Extract the [X, Y] coordinate from the center of the cell holding the provided text.  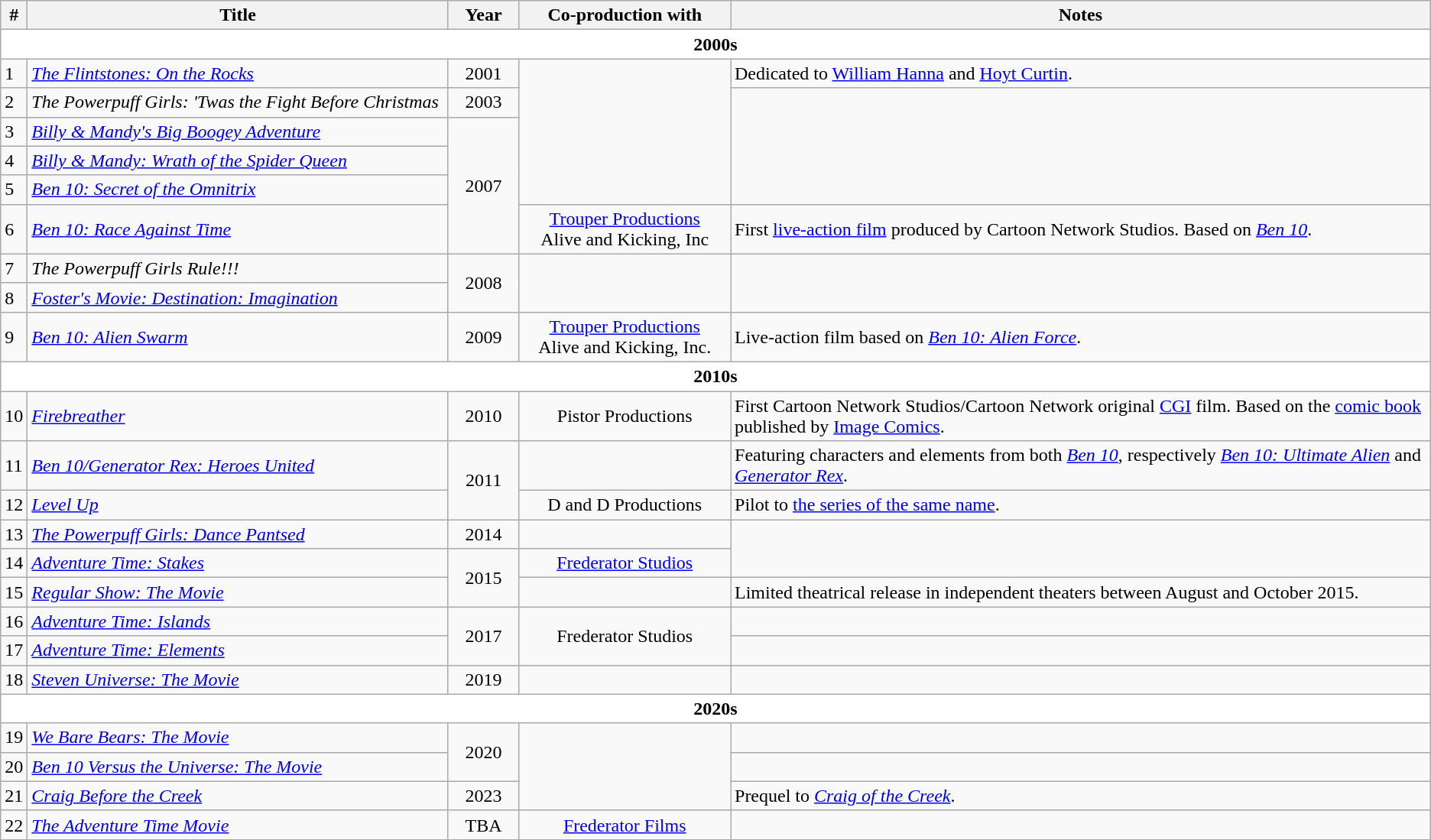
17 [14, 650]
We Bare Bears: The Movie [238, 738]
Craig Before the Creek [238, 796]
D and D Productions [625, 505]
13 [14, 534]
Firebreather [238, 416]
Level Up [238, 505]
Live-action film based on Ben 10: Alien Force. [1081, 336]
Title [238, 15]
Co-production with [625, 15]
2011 [483, 480]
The Powerpuff Girls: 'Twas the Fight Before Christmas [238, 102]
Adventure Time: Islands [238, 621]
2000s [715, 44]
Ben 10/Generator Rex: Heroes United [238, 466]
2009 [483, 336]
2023 [483, 796]
20 [14, 767]
2020 [483, 752]
Ben 10: Race Against Time [238, 229]
Pistor Productions [625, 416]
21 [14, 796]
TBA [483, 825]
Frederator Films [625, 825]
Ben 10 Versus the Universe: The Movie [238, 767]
First live-action film produced by Cartoon Network Studios. Based on Ben 10. [1081, 229]
10 [14, 416]
4 [14, 161]
16 [14, 621]
Steven Universe: The Movie [238, 679]
Trouper ProductionsAlive and Kicking, Inc. [625, 336]
6 [14, 229]
Regular Show: The Movie [238, 592]
Foster's Movie: Destination: Imagination [238, 297]
The Adventure Time Movie [238, 825]
2003 [483, 102]
2019 [483, 679]
The Flintstones: On the Rocks [238, 73]
2010s [715, 376]
Ben 10: Secret of the Omnitrix [238, 190]
8 [14, 297]
Adventure Time: Stakes [238, 563]
2008 [483, 283]
# [14, 15]
Year [483, 15]
Ben 10: Alien Swarm [238, 336]
2007 [483, 185]
2015 [483, 578]
2 [14, 102]
7 [14, 268]
15 [14, 592]
22 [14, 825]
12 [14, 505]
2014 [483, 534]
2017 [483, 636]
3 [14, 131]
Notes [1081, 15]
Pilot to the series of the same name. [1081, 505]
2020s [715, 709]
1 [14, 73]
2010 [483, 416]
Featuring characters and elements from both Ben 10, respectively Ben 10: Ultimate Alien and Generator Rex. [1081, 466]
Limited theatrical release in independent theaters between August and October 2015. [1081, 592]
Adventure Time: Elements [238, 650]
Billy & Mandy's Big Boogey Adventure [238, 131]
Billy & Mandy: Wrath of the Spider Queen [238, 161]
11 [14, 466]
2001 [483, 73]
Prequel to Craig of the Creek. [1081, 796]
14 [14, 563]
First Cartoon Network Studios/Cartoon Network original CGI film. Based on the comic book published by Image Comics. [1081, 416]
5 [14, 190]
Trouper ProductionsAlive and Kicking, Inc [625, 229]
The Powerpuff Girls: Dance Pantsed [238, 534]
The Powerpuff Girls Rule!!! [238, 268]
9 [14, 336]
Dedicated to William Hanna and Hoyt Curtin. [1081, 73]
18 [14, 679]
19 [14, 738]
